Detect which cell encompasses the target text, then output its [X, Y] center coordinate. 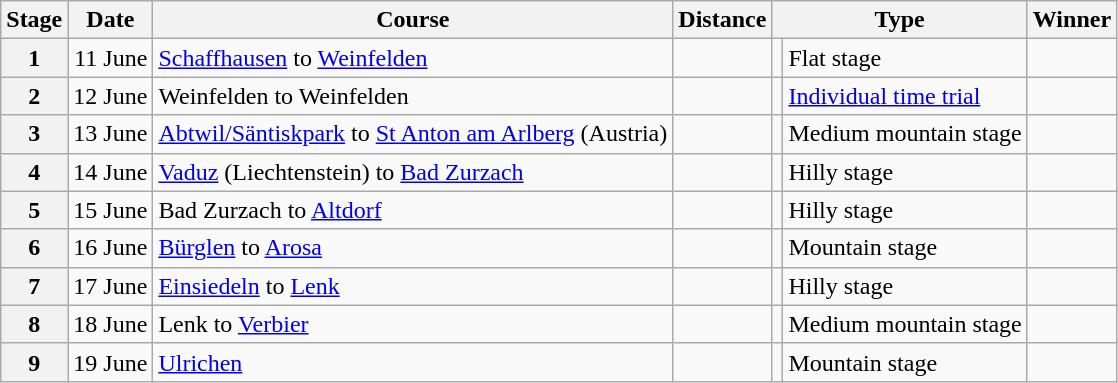
Date [110, 20]
15 June [110, 210]
Distance [722, 20]
6 [34, 248]
9 [34, 362]
Bad Zurzach to Altdorf [413, 210]
12 June [110, 96]
Lenk to Verbier [413, 324]
11 June [110, 58]
Abtwil/Säntiskpark to St Anton am Arlberg (Austria) [413, 134]
18 June [110, 324]
13 June [110, 134]
5 [34, 210]
1 [34, 58]
4 [34, 172]
14 June [110, 172]
Course [413, 20]
Ulrichen [413, 362]
Winner [1072, 20]
Individual time trial [905, 96]
Schaffhausen to Weinfelden [413, 58]
2 [34, 96]
Bürglen to Arosa [413, 248]
Flat stage [905, 58]
Vaduz (Liechtenstein) to Bad Zurzach [413, 172]
17 June [110, 286]
8 [34, 324]
7 [34, 286]
19 June [110, 362]
3 [34, 134]
Weinfelden to Weinfelden [413, 96]
Einsiedeln to Lenk [413, 286]
16 June [110, 248]
Type [900, 20]
Stage [34, 20]
